Provide the [X, Y] coordinate of the cell's center where the given text is located.  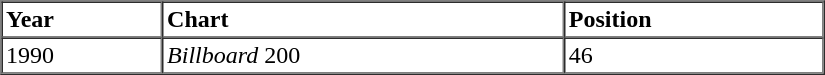
Position [694, 20]
Year [82, 20]
46 [694, 56]
1990 [82, 56]
Chart [364, 20]
Billboard 200 [364, 56]
